Provide the (x, y) coordinate of the cell's center where the given text is located.  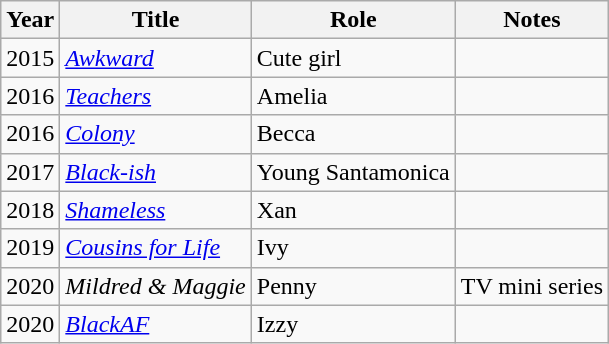
Xan (353, 210)
Title (156, 20)
Role (353, 20)
Amelia (353, 96)
Young Santamonica (353, 172)
Cousins for Life (156, 248)
BlackAF (156, 324)
Year (30, 20)
Becca (353, 134)
Colony (156, 134)
TV mini series (532, 286)
Penny (353, 286)
Black-ish (156, 172)
Notes (532, 20)
2015 (30, 58)
Ivy (353, 248)
2017 (30, 172)
Awkward (156, 58)
Teachers (156, 96)
Mildred & Maggie (156, 286)
Izzy (353, 324)
Shameless (156, 210)
Cute girl (353, 58)
2018 (30, 210)
2019 (30, 248)
